Return the [X, Y] coordinate for the center point of the cell that contains the specified text.  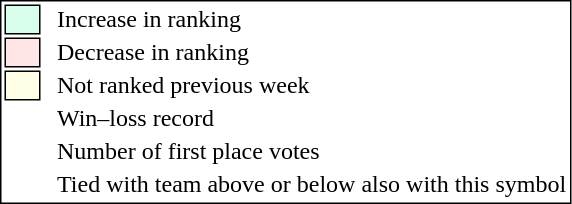
Decrease in ranking [312, 53]
Number of first place votes [312, 151]
Win–loss record [312, 119]
Tied with team above or below also with this symbol [312, 185]
Not ranked previous week [312, 85]
Increase in ranking [312, 19]
